Determine the (x, y) coordinate at the center of the cell enclosing the given text.  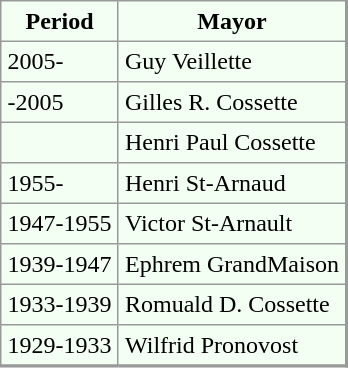
2005- (60, 61)
Gilles R. Cossette (232, 102)
1955- (60, 183)
Ephrem GrandMaison (232, 264)
Period (60, 21)
Wilfrid Pronovost (232, 345)
Guy Veillette (232, 61)
Henri Paul Cossette (232, 142)
1929-1933 (60, 345)
-2005 (60, 102)
Romuald D. Cossette (232, 304)
Henri St-Arnaud (232, 183)
Mayor (232, 21)
1947-1955 (60, 223)
Victor St-Arnault (232, 223)
1933-1939 (60, 304)
1939-1947 (60, 264)
